Capture the cell that displays the provided text and extract its [X, Y] central coordinate. 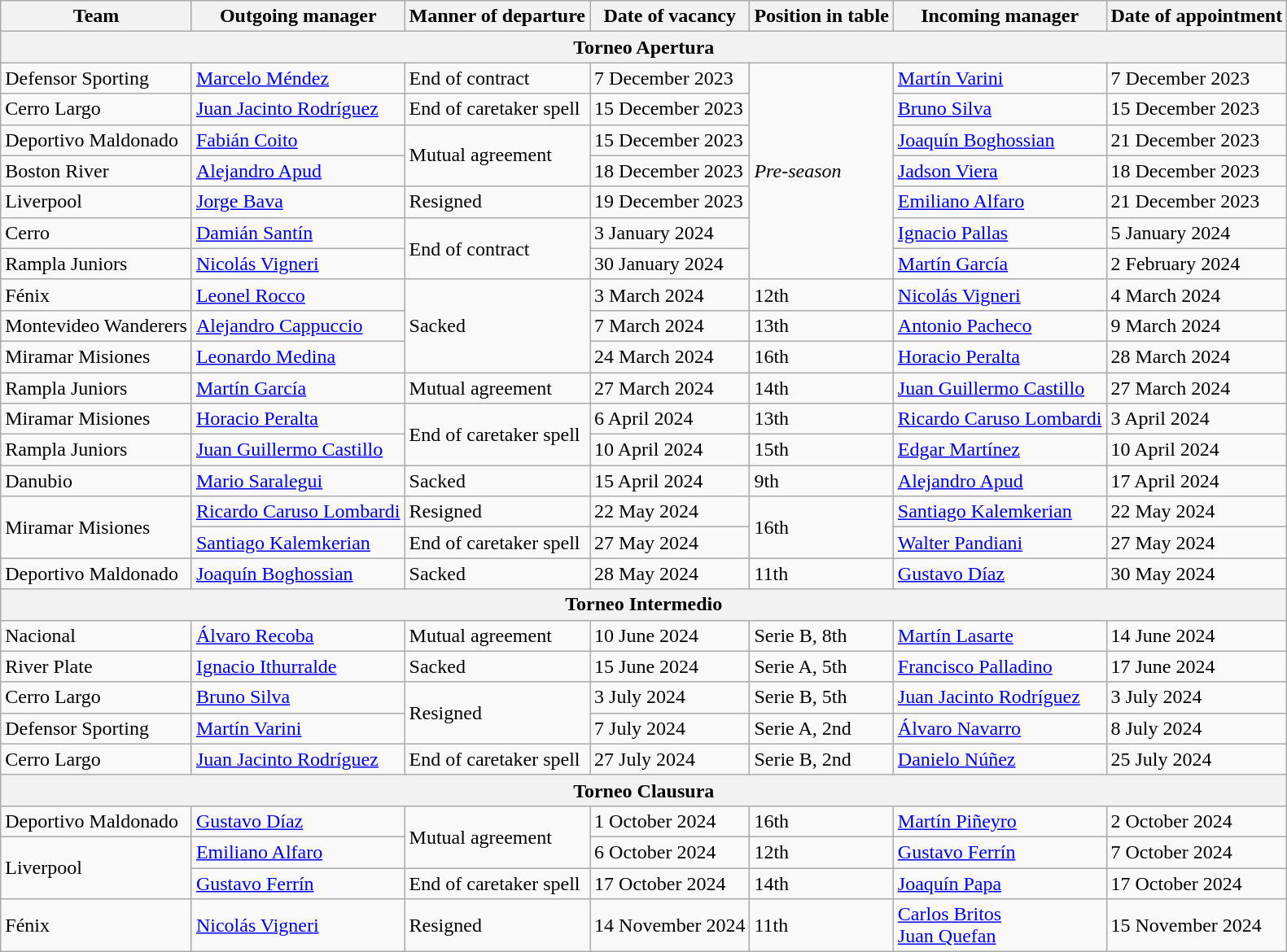
1 October 2024 [670, 821]
Jorge Bava [298, 202]
8 July 2024 [1197, 728]
Danubio [96, 481]
24 March 2024 [670, 356]
Incoming manager [1000, 16]
Outgoing manager [298, 16]
Jadson Viera [1000, 171]
Serie B, 5th [821, 697]
Damián Santín [298, 233]
15 June 2024 [670, 666]
30 January 2024 [670, 264]
30 May 2024 [1197, 574]
Position in table [821, 16]
Date of vacancy [670, 16]
7 March 2024 [670, 325]
Torneo Apertura [644, 47]
19 December 2023 [670, 202]
3 March 2024 [670, 295]
28 May 2024 [670, 574]
Ignacio Pallas [1000, 233]
Team [96, 16]
Martín Lasarte [1000, 635]
2 October 2024 [1197, 821]
Walter Pandiani [1000, 543]
3 January 2024 [670, 233]
2 February 2024 [1197, 264]
Carlos Britos Juan Quefan [1000, 926]
27 July 2024 [670, 759]
6 April 2024 [670, 419]
Fabián Coito [298, 140]
9 March 2024 [1197, 325]
Danielo Núñez [1000, 759]
10 June 2024 [670, 635]
Álvaro Recoba [298, 635]
Date of appointment [1197, 16]
Leonardo Medina [298, 356]
Cerro [96, 233]
25 July 2024 [1197, 759]
Manner of departure [497, 16]
17 June 2024 [1197, 666]
Marcelo Méndez [298, 78]
9th [821, 481]
15 April 2024 [670, 481]
Torneo Intermedio [644, 605]
Serie B, 2nd [821, 759]
Antonio Pacheco [1000, 325]
14 June 2024 [1197, 635]
Mario Saralegui [298, 481]
3 April 2024 [1197, 419]
Ignacio Ithurralde [298, 666]
Francisco Palladino [1000, 666]
River Plate [96, 666]
7 July 2024 [670, 728]
Serie A, 2nd [821, 728]
15 November 2024 [1197, 926]
14 November 2024 [670, 926]
Pre-season [821, 171]
15th [821, 450]
Nacional [96, 635]
Leonel Rocco [298, 295]
Serie A, 5th [821, 666]
4 March 2024 [1197, 295]
Álvaro Navarro [1000, 728]
7 October 2024 [1197, 852]
Boston River [96, 171]
6 October 2024 [670, 852]
5 January 2024 [1197, 233]
28 March 2024 [1197, 356]
Serie B, 8th [821, 635]
Martín Piñeyro [1000, 821]
Torneo Clausura [644, 790]
17 April 2024 [1197, 481]
Edgar Martínez [1000, 450]
Joaquín Papa [1000, 883]
Montevideo Wanderers [96, 325]
Alejandro Cappuccio [298, 325]
